Locate the cell with the specified text and output its [x, y] center coordinate. 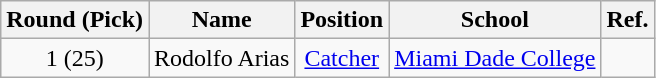
Ref. [628, 20]
School [495, 20]
Name [221, 20]
Round (Pick) [75, 20]
1 (25) [75, 58]
Rodolfo Arias [221, 58]
Catcher [342, 58]
Miami Dade College [495, 58]
Position [342, 20]
